Return the [X, Y] coordinate for the center point of the cell that contains the specified text.  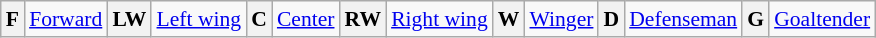
W [509, 19]
Defenseman [683, 19]
D [611, 19]
C [259, 19]
RW [364, 19]
Left wing [198, 19]
Winger [561, 19]
Forward [66, 19]
F [12, 19]
Right wing [440, 19]
LW [129, 19]
Center [306, 19]
Goaltender [822, 19]
G [756, 19]
